Capture the cell that displays the provided text and extract its (x, y) central coordinate. 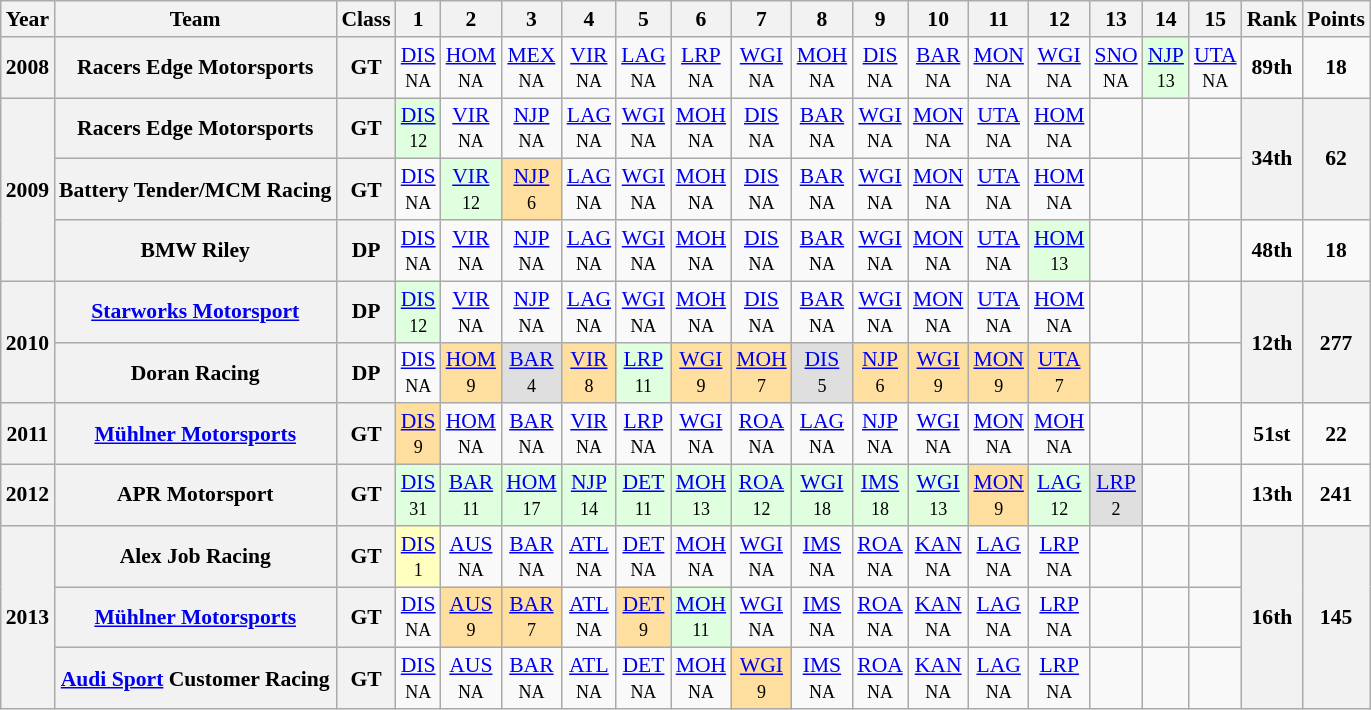
LAG12 (1060, 496)
BAR11 (472, 496)
2009 (28, 190)
51st (1272, 434)
DET11 (643, 496)
1 (418, 19)
SNONA (1116, 68)
Doran Racing (195, 372)
2011 (28, 434)
ROA12 (762, 496)
IMS18 (880, 496)
VIR8 (589, 372)
Audi Sport Customer Racing (195, 678)
3 (532, 19)
12th (1272, 342)
DIS 5 (822, 372)
MOH7 (762, 372)
AUS9 (472, 618)
10 (938, 19)
MEXNA (532, 68)
DIS 9 (418, 434)
4 (589, 19)
2012 (28, 496)
NJP13 (1166, 68)
MOH13 (702, 496)
5 (643, 19)
BAR7 (532, 618)
WGI18 (822, 496)
22 (1336, 434)
MOH11 (702, 618)
Year (28, 19)
13th (1272, 496)
34th (1272, 159)
LRP11 (643, 372)
Rank (1272, 19)
241 (1336, 496)
APR Motorsport (195, 496)
BAR4 (532, 372)
48th (1272, 250)
NJP14 (589, 496)
BMW Riley (195, 250)
Starworks Motorsport (195, 312)
16th (1272, 618)
Alex Job Racing (195, 556)
VIR12 (472, 190)
145 (1336, 618)
DIS 31 (418, 496)
7 (762, 19)
Points (1336, 19)
Class (366, 19)
HOM9 (472, 372)
14 (1166, 19)
12 (1060, 19)
WGI13 (938, 496)
DET9 (643, 618)
15 (1216, 19)
Battery Tender/MCM Racing (195, 190)
HOM13 (1060, 250)
2008 (28, 68)
2010 (28, 342)
LRP2 (1116, 496)
2013 (28, 618)
9 (880, 19)
89th (1272, 68)
DIS 1 (418, 556)
62 (1336, 159)
277 (1336, 342)
8 (822, 19)
UTA7 (1060, 372)
11 (998, 19)
13 (1116, 19)
Team (195, 19)
HOM17 (532, 496)
6 (702, 19)
2 (472, 19)
